Provide the (X, Y) coordinate of the cell's center where the given text is located.  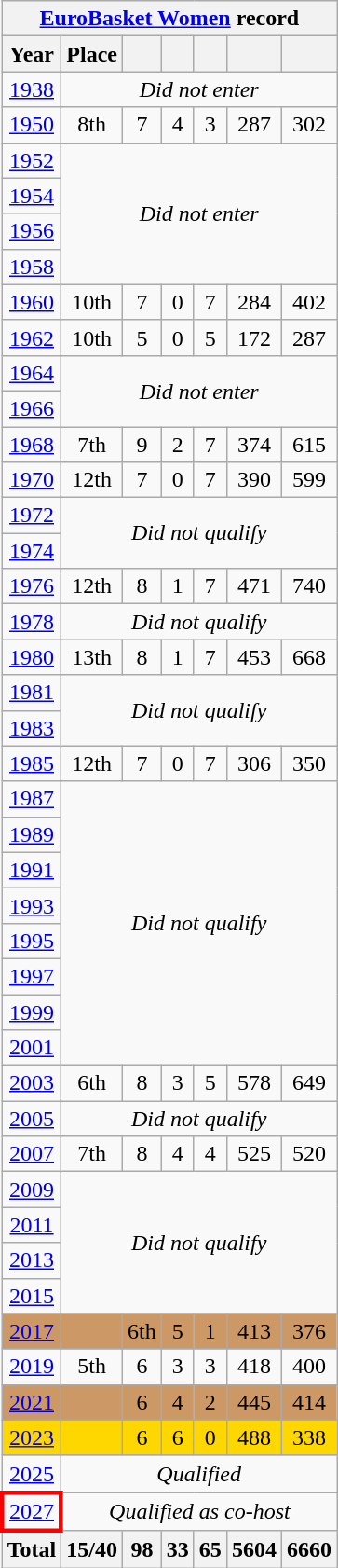
6660 (309, 1549)
1991 (32, 870)
33 (177, 1549)
668 (309, 657)
2027 (32, 1512)
1989 (32, 834)
2003 (32, 1083)
1966 (32, 408)
1962 (32, 337)
2005 (32, 1119)
374 (253, 445)
2015 (32, 1296)
740 (309, 586)
414 (309, 1402)
2011 (32, 1225)
2009 (32, 1190)
Total (32, 1549)
5th (92, 1367)
Year (32, 54)
1964 (32, 373)
2019 (32, 1367)
1980 (32, 657)
2021 (32, 1402)
615 (309, 445)
1970 (32, 480)
400 (309, 1367)
525 (253, 1154)
350 (309, 763)
5604 (253, 1549)
EuroBasket Women record (169, 19)
1956 (32, 231)
172 (253, 337)
15/40 (92, 1549)
1952 (32, 160)
2013 (32, 1260)
2001 (32, 1048)
1983 (32, 728)
1968 (32, 445)
390 (253, 480)
1938 (32, 89)
1985 (32, 763)
Place (92, 54)
1972 (32, 516)
376 (309, 1331)
2007 (32, 1154)
1974 (32, 551)
1997 (32, 976)
8th (92, 125)
402 (309, 302)
599 (309, 480)
1999 (32, 1011)
418 (253, 1367)
1981 (32, 693)
520 (309, 1154)
1960 (32, 302)
1950 (32, 125)
1978 (32, 622)
65 (210, 1549)
649 (309, 1083)
1958 (32, 267)
578 (253, 1083)
488 (253, 1437)
471 (253, 586)
445 (253, 1402)
13th (92, 657)
306 (253, 763)
284 (253, 302)
338 (309, 1437)
2023 (32, 1437)
413 (253, 1331)
Qualified as co-host (199, 1512)
98 (142, 1549)
453 (253, 657)
1976 (32, 586)
Qualified (199, 1474)
2025 (32, 1474)
1954 (32, 196)
9 (142, 445)
1987 (32, 799)
302 (309, 125)
1993 (32, 905)
2017 (32, 1331)
1995 (32, 941)
